Determine the [x, y] coordinate at the center of the cell enclosing the given text.  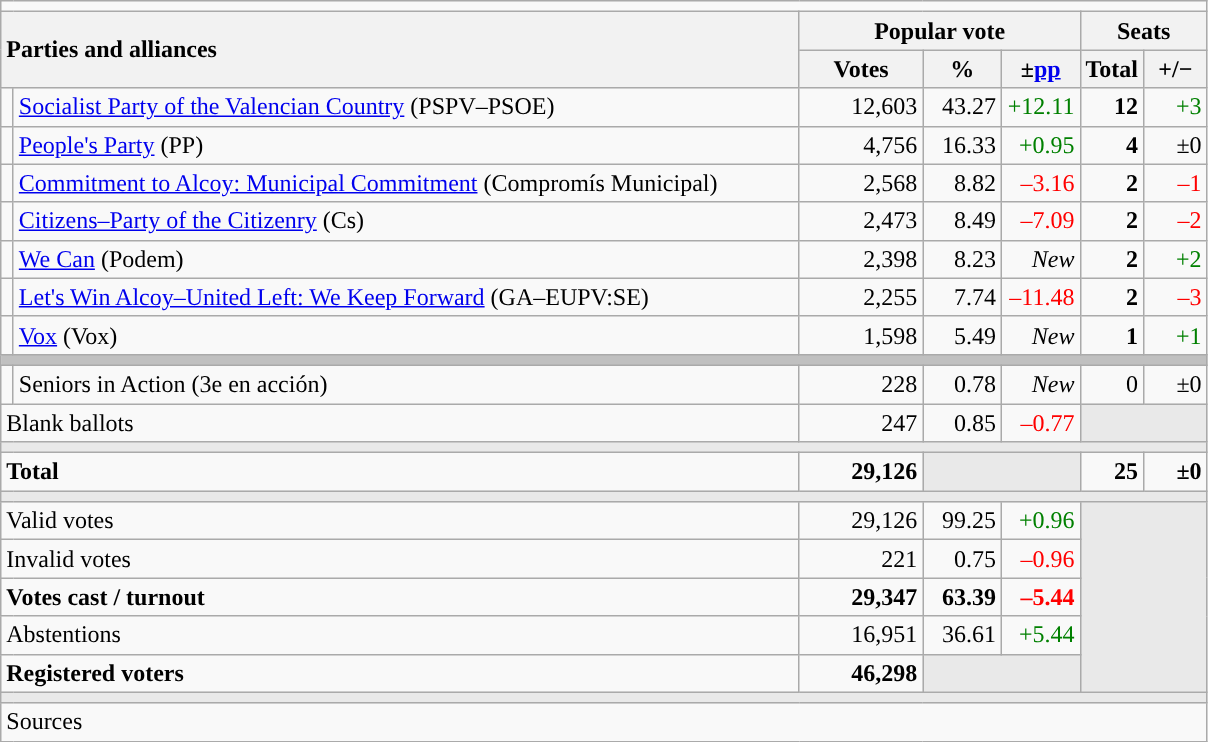
5.49 [962, 335]
2,568 [861, 183]
16.33 [962, 145]
43.27 [962, 107]
0.75 [962, 559]
2,473 [861, 221]
Registered voters [400, 673]
16,951 [861, 635]
36.61 [962, 635]
Parties and alliances [400, 50]
99.25 [962, 521]
We Can (Podem) [406, 259]
Abstentions [400, 635]
0.85 [962, 423]
8.49 [962, 221]
Commitment to Alcoy: Municipal Commitment (Compromís Municipal) [406, 183]
Let's Win Alcoy–United Left: We Keep Forward (GA–EUPV:SE) [406, 297]
Votes cast / turnout [400, 597]
+0.96 [1040, 521]
29,347 [861, 597]
Popular vote [940, 31]
1 [1112, 335]
Invalid votes [400, 559]
–2 [1176, 221]
247 [861, 423]
±pp [1040, 69]
7.74 [962, 297]
12 [1112, 107]
Vox (Vox) [406, 335]
2,255 [861, 297]
8.23 [962, 259]
–7.09 [1040, 221]
Votes [861, 69]
2,398 [861, 259]
+12.11 [1040, 107]
63.39 [962, 597]
4,756 [861, 145]
–0.77 [1040, 423]
Blank ballots [400, 423]
12,603 [861, 107]
–5.44 [1040, 597]
Sources [604, 722]
221 [861, 559]
Seats [1144, 31]
–11.48 [1040, 297]
0.78 [962, 384]
+2 [1176, 259]
Socialist Party of the Valencian Country (PSPV–PSOE) [406, 107]
% [962, 69]
+0.95 [1040, 145]
1,598 [861, 335]
+/− [1176, 69]
People's Party (PP) [406, 145]
4 [1112, 145]
8.82 [962, 183]
0 [1112, 384]
Citizens–Party of the Citizenry (Cs) [406, 221]
Seniors in Action (3e en acción) [406, 384]
–1 [1176, 183]
+1 [1176, 335]
–3 [1176, 297]
+5.44 [1040, 635]
+3 [1176, 107]
–0.96 [1040, 559]
–3.16 [1040, 183]
Valid votes [400, 521]
25 [1112, 472]
46,298 [861, 673]
228 [861, 384]
